Extract the [X, Y] coordinate from the center of the cell holding the provided text.  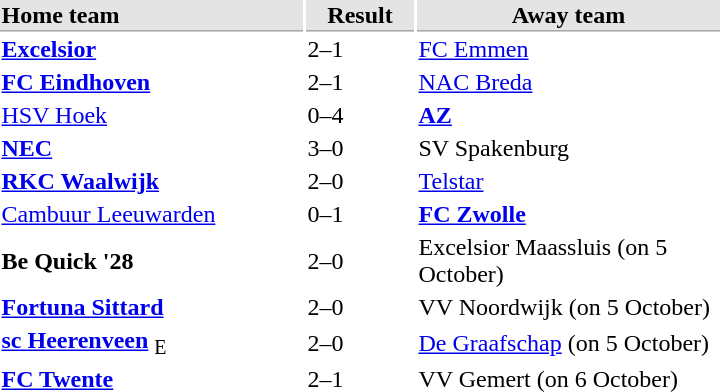
NEC [152, 149]
Result [360, 16]
HSV Hoek [152, 115]
Excelsior [152, 49]
3–0 [360, 149]
FC Emmen [568, 49]
FC Zwolle [568, 215]
AZ [568, 115]
Fortuna Sittard [152, 307]
NAC Breda [568, 83]
VV Noordwijk (on 5 October) [568, 307]
De Graafschap (on 5 October) [568, 344]
Telstar [568, 181]
sc Heerenveen E [152, 344]
Cambuur Leeuwarden [152, 215]
SV Spakenburg [568, 149]
Away team [568, 16]
Excelsior Maassluis (on 5 October) [568, 260]
Home team [152, 16]
FC Eindhoven [152, 83]
0–4 [360, 115]
Be Quick '28 [152, 260]
RKC Waalwijk [152, 181]
0–1 [360, 215]
